From the cell containing the given text, extract its center point as [x, y] coordinate. 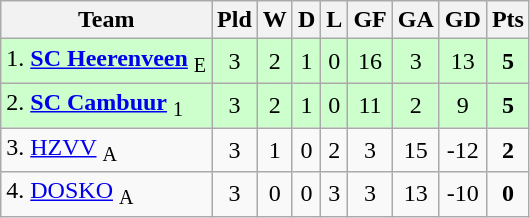
Pts [508, 20]
4. DOSKO A [106, 194]
D [306, 20]
9 [462, 105]
GD [462, 20]
-10 [462, 194]
GF [370, 20]
-12 [462, 150]
11 [370, 105]
Pld [235, 20]
15 [416, 150]
3. HZVV A [106, 150]
L [334, 20]
GA [416, 20]
W [274, 20]
2. SC Cambuur 1 [106, 105]
16 [370, 61]
Team [106, 20]
1. SC Heerenveen E [106, 61]
